Determine the (x, y) coordinate at the center of the cell enclosing the given text.  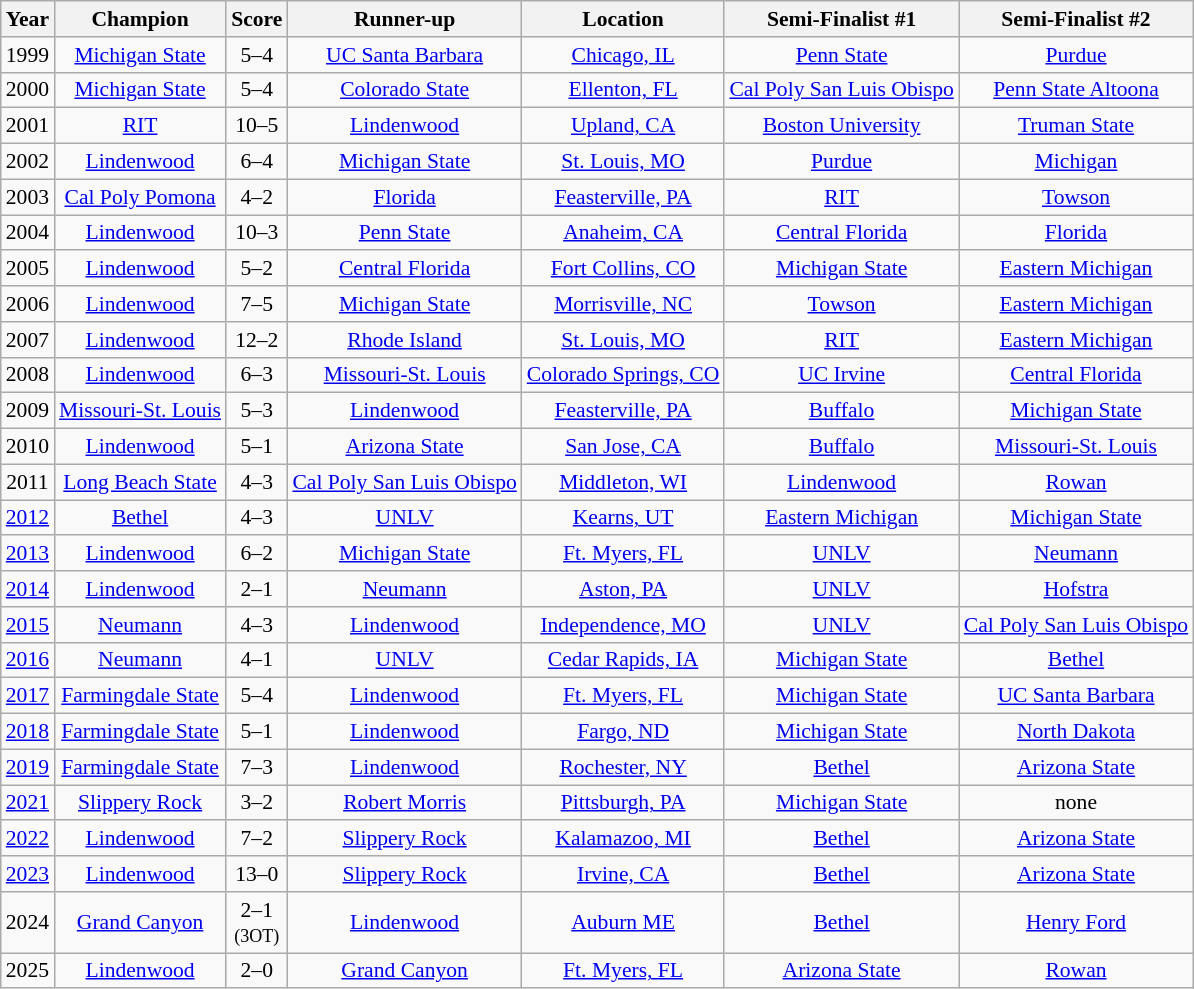
Anaheim, CA (624, 233)
Michigan (1076, 162)
UC Irvine (841, 375)
12–2 (256, 340)
2004 (28, 233)
2018 (28, 732)
Long Beach State (140, 482)
2–1 (256, 589)
Truman State (1076, 126)
Cal Poly Pomona (140, 197)
Champion (140, 19)
Chicago, IL (624, 55)
Location (624, 19)
Middleton, WI (624, 482)
Auburn ME (624, 922)
2007 (28, 340)
2005 (28, 269)
Boston University (841, 126)
Penn State Altoona (1076, 90)
Morrisville, NC (624, 304)
2001 (28, 126)
Hofstra (1076, 589)
Year (28, 19)
Fort Collins, CO (624, 269)
Rhode Island (404, 340)
2006 (28, 304)
7–3 (256, 767)
10–5 (256, 126)
5–3 (256, 411)
2017 (28, 696)
none (1076, 803)
North Dakota (1076, 732)
Aston, PA (624, 589)
2025 (28, 971)
6–4 (256, 162)
Runner-up (404, 19)
Score (256, 19)
Cedar Rapids, IA (624, 660)
2000 (28, 90)
10–3 (256, 233)
1999 (28, 55)
Colorado State (404, 90)
Independence, MO (624, 625)
2015 (28, 625)
Kearns, UT (624, 518)
2013 (28, 554)
2016 (28, 660)
2003 (28, 197)
2012 (28, 518)
6–2 (256, 554)
2010 (28, 447)
Robert Morris (404, 803)
2022 (28, 839)
6–3 (256, 375)
3–2 (256, 803)
Kalamazoo, MI (624, 839)
7–5 (256, 304)
San Jose, CA (624, 447)
2024 (28, 922)
Semi-Finalist #2 (1076, 19)
2011 (28, 482)
2008 (28, 375)
Upland, CA (624, 126)
Rochester, NY (624, 767)
2–0 (256, 971)
2002 (28, 162)
Henry Ford (1076, 922)
Irvine, CA (624, 874)
5–2 (256, 269)
4–2 (256, 197)
2009 (28, 411)
Colorado Springs, CO (624, 375)
4–1 (256, 660)
Semi-Finalist #1 (841, 19)
2019 (28, 767)
Ellenton, FL (624, 90)
Pittsburgh, PA (624, 803)
2023 (28, 874)
Fargo, ND (624, 732)
7–2 (256, 839)
13–0 (256, 874)
2–1(3OT) (256, 922)
2021 (28, 803)
2014 (28, 589)
